Find where the given text appears and provide that cell's center as (X, Y) coordinate. 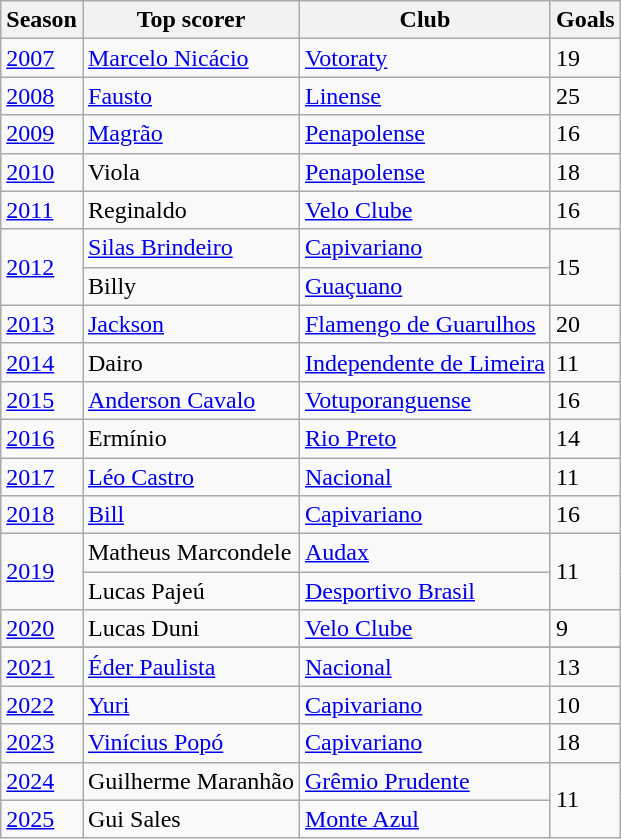
Votoraty (424, 58)
2015 (42, 400)
Gui Sales (190, 819)
2024 (42, 781)
Grêmio Prudente (424, 781)
20 (585, 324)
2011 (42, 210)
2021 (42, 667)
15 (585, 267)
Goals (585, 20)
Top scorer (190, 20)
9 (585, 629)
Votuporanguense (424, 400)
2023 (42, 743)
13 (585, 667)
2012 (42, 267)
Fausto (190, 96)
Guilherme Maranhão (190, 781)
Matheus Marcondele (190, 553)
Dairo (190, 362)
10 (585, 705)
25 (585, 96)
2010 (42, 172)
Viola (190, 172)
2025 (42, 819)
Silas Brindeiro (190, 248)
2016 (42, 438)
Bill (190, 515)
Season (42, 20)
Éder Paulista (190, 667)
Monte Azul (424, 819)
2017 (42, 477)
Vinícius Popó (190, 743)
19 (585, 58)
Club (424, 20)
2013 (42, 324)
Reginaldo (190, 210)
2009 (42, 134)
2019 (42, 572)
Ermínio (190, 438)
Léo Castro (190, 477)
2020 (42, 629)
Billy (190, 286)
Flamengo de Guarulhos (424, 324)
Anderson Cavalo (190, 400)
Yuri (190, 705)
2007 (42, 58)
2018 (42, 515)
2014 (42, 362)
Linense (424, 96)
Desportivo Brasil (424, 591)
2008 (42, 96)
14 (585, 438)
Marcelo Nicácio (190, 58)
Independente de Limeira (424, 362)
Guaçuano (424, 286)
Lucas Pajeú (190, 591)
Jackson (190, 324)
Magrão (190, 134)
Rio Preto (424, 438)
Lucas Duni (190, 629)
2022 (42, 705)
Audax (424, 553)
